Scan for the cell matching the given text and deliver its [X, Y] coordinate at center. 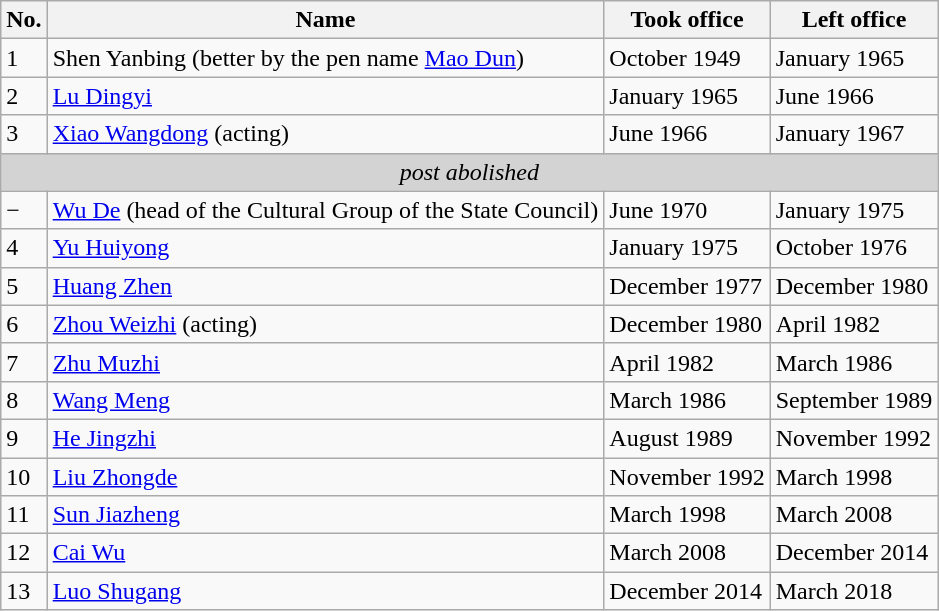
March 2018 [854, 591]
post abolished [470, 172]
No. [24, 20]
3 [24, 134]
Name [326, 20]
Luo Shugang [326, 591]
12 [24, 553]
Zhou Weizhi (acting) [326, 324]
Lu Dingyi [326, 96]
9 [24, 438]
− [24, 210]
June 1970 [687, 210]
10 [24, 477]
1 [24, 58]
11 [24, 515]
Cai Wu [326, 553]
5 [24, 286]
September 1989 [854, 400]
Took office [687, 20]
13 [24, 591]
August 1989 [687, 438]
October 1976 [854, 248]
Yu Huiyong [326, 248]
2 [24, 96]
6 [24, 324]
Huang Zhen [326, 286]
December 1977 [687, 286]
He Jingzhi [326, 438]
8 [24, 400]
Zhu Muzhi [326, 362]
Sun Jiazheng [326, 515]
January 1967 [854, 134]
4 [24, 248]
Wang Meng [326, 400]
October 1949 [687, 58]
Liu Zhongde [326, 477]
Wu De (head of the Cultural Group of the State Council) [326, 210]
Xiao Wangdong (acting) [326, 134]
Left office [854, 20]
Shen Yanbing (better by the pen name Mao Dun) [326, 58]
7 [24, 362]
